Detect which cell encompasses the target text, then output its (X, Y) center coordinate. 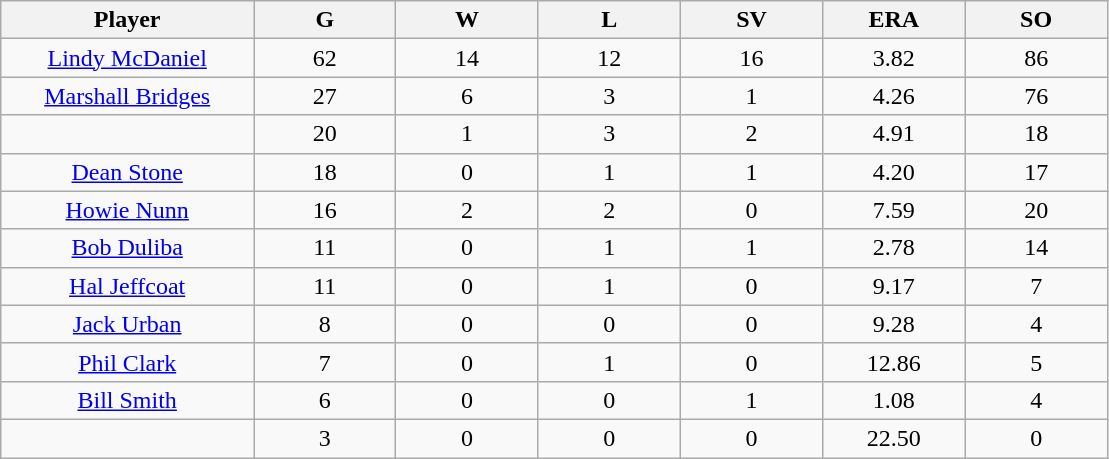
12.86 (894, 362)
Player (128, 20)
8 (325, 324)
Marshall Bridges (128, 96)
4.26 (894, 96)
Phil Clark (128, 362)
L (609, 20)
12 (609, 58)
76 (1036, 96)
Howie Nunn (128, 210)
3.82 (894, 58)
Jack Urban (128, 324)
9.17 (894, 286)
5 (1036, 362)
Lindy McDaniel (128, 58)
ERA (894, 20)
7.59 (894, 210)
Bill Smith (128, 400)
62 (325, 58)
Bob Duliba (128, 248)
4.91 (894, 134)
4.20 (894, 172)
1.08 (894, 400)
86 (1036, 58)
27 (325, 96)
G (325, 20)
SO (1036, 20)
Dean Stone (128, 172)
Hal Jeffcoat (128, 286)
22.50 (894, 438)
17 (1036, 172)
SV (751, 20)
W (467, 20)
9.28 (894, 324)
2.78 (894, 248)
